Return [x, y] of the center of cell containing provided text 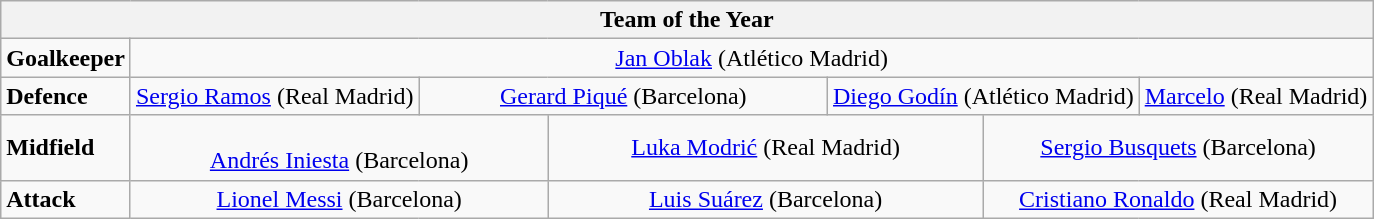
Gerard Piqué (Barcelona) [623, 96]
Lionel Messi (Barcelona) [338, 199]
Team of the Year [687, 20]
Luka Modrić (Real Madrid) [766, 148]
Sergio Ramos (Real Madrid) [274, 96]
Attack [66, 199]
Jan Oblak (Atlético Madrid) [751, 58]
Andrés Iniesta (Barcelona) [338, 148]
Luis Suárez (Barcelona) [766, 199]
Defence [66, 96]
Diego Godín (Atlético Madrid) [984, 96]
Cristiano Ronaldo (Real Madrid) [1178, 199]
Sergio Busquets (Barcelona) [1178, 148]
Marcelo (Real Madrid) [1256, 96]
Midfield [66, 148]
Goalkeeper [66, 58]
